For the text-containing cell, return its midpoint in (x, y) coordinate format. 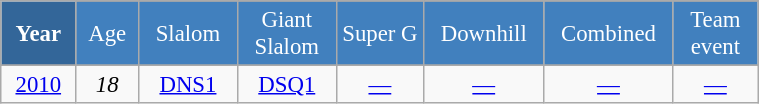
DSQ1 (286, 85)
18 (108, 85)
Year (38, 34)
Team event (716, 34)
Super G (380, 34)
Slalom (188, 34)
GiantSlalom (286, 34)
DNS1 (188, 85)
Combined (608, 34)
Age (108, 34)
Downhill (484, 34)
2010 (38, 85)
